Return [x, y] of the center of cell containing provided text 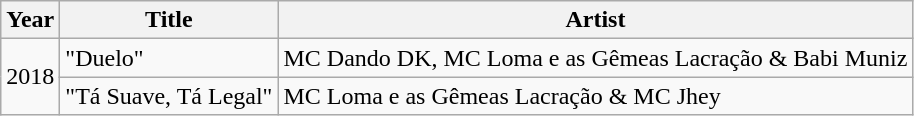
"Duelo" [169, 58]
MC Loma e as Gêmeas Lacração & MC Jhey [596, 96]
Title [169, 20]
Year [30, 20]
"Tá Suave, Tá Legal" [169, 96]
2018 [30, 77]
MC Dando DK, MC Loma e as Gêmeas Lacração & Babi Muniz [596, 58]
Artist [596, 20]
